Search for the cell housing the specified text and yield its (X, Y) center coordinate. 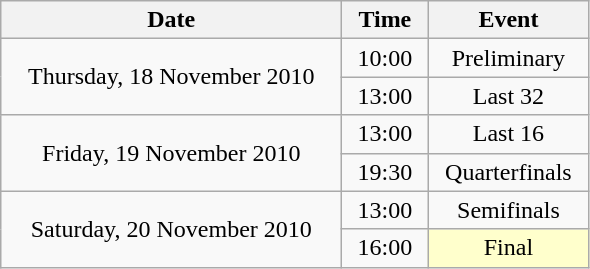
Thursday, 18 November 2010 (172, 77)
19:30 (385, 172)
Last 32 (508, 96)
Date (172, 20)
Last 16 (508, 134)
16:00 (385, 248)
Saturday, 20 November 2010 (172, 229)
Event (508, 20)
Time (385, 20)
10:00 (385, 58)
Preliminary (508, 58)
Friday, 19 November 2010 (172, 153)
Quarterfinals (508, 172)
Semifinals (508, 210)
Final (508, 248)
